Return (x, y) of the center of cell containing provided text 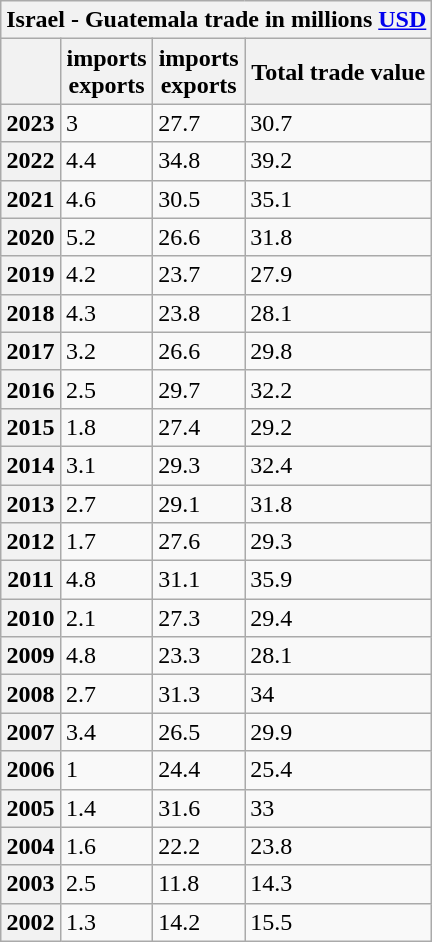
32.2 (338, 389)
35.9 (338, 580)
29.2 (338, 427)
31.6 (199, 808)
2023 (31, 123)
4.4 (106, 161)
2016 (31, 389)
2.1 (106, 618)
2004 (31, 846)
29.9 (338, 732)
34 (338, 694)
2008 (31, 694)
2014 (31, 465)
2012 (31, 542)
2019 (31, 275)
4.2 (106, 275)
Total trade value (338, 72)
39.2 (338, 161)
29.4 (338, 618)
2020 (31, 237)
3.1 (106, 465)
2006 (31, 770)
2018 (31, 313)
34.8 (199, 161)
1.6 (106, 846)
29.8 (338, 351)
2017 (31, 351)
2011 (31, 580)
27.7 (199, 123)
23.3 (199, 656)
29.1 (199, 503)
1.4 (106, 808)
27.9 (338, 275)
14.3 (338, 884)
26.5 (199, 732)
25.4 (338, 770)
1.3 (106, 922)
3 (106, 123)
14.2 (199, 922)
1 (106, 770)
2005 (31, 808)
22.2 (199, 846)
1.7 (106, 542)
2015 (31, 427)
30.7 (338, 123)
27.3 (199, 618)
5.2 (106, 237)
29.7 (199, 389)
2022 (31, 161)
11.8 (199, 884)
3.4 (106, 732)
2009 (31, 656)
23.7 (199, 275)
33 (338, 808)
27.4 (199, 427)
2021 (31, 199)
35.1 (338, 199)
2010 (31, 618)
2007 (31, 732)
31.1 (199, 580)
2013 (31, 503)
2003 (31, 884)
3.2 (106, 351)
4.3 (106, 313)
4.6 (106, 199)
24.4 (199, 770)
2002 (31, 922)
Israel - Guatemala trade in millions USD (216, 20)
32.4 (338, 465)
31.3 (199, 694)
30.5 (199, 199)
27.6 (199, 542)
1.8 (106, 427)
15.5 (338, 922)
